Search for the cell housing the specified text and yield its (X, Y) center coordinate. 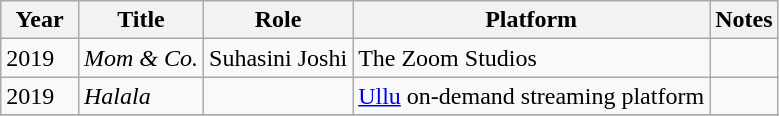
Notes (744, 20)
Year (40, 20)
Ullu on-demand streaming platform (532, 96)
Title (140, 20)
The Zoom Studios (532, 58)
Mom & Co. (140, 58)
Suhasini Joshi (278, 58)
Role (278, 20)
Halala (140, 96)
Platform (532, 20)
